Search for the cell housing the specified text and yield its [x, y] center coordinate. 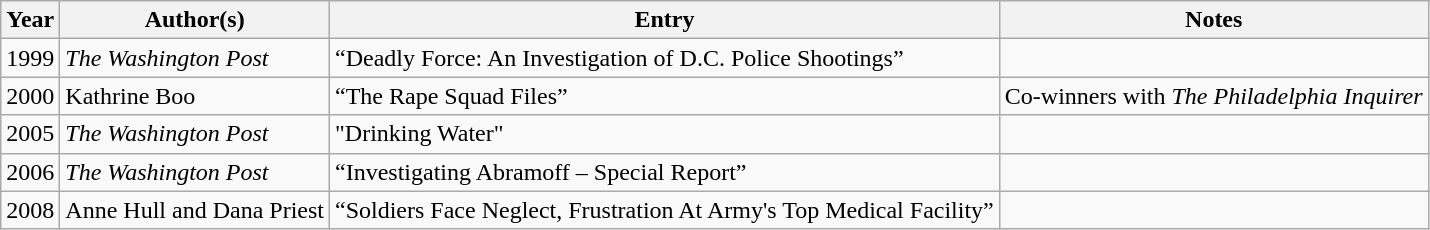
Kathrine Boo [195, 96]
Entry [664, 20]
“The Rape Squad Files” [664, 96]
2005 [30, 134]
“Deadly Force: An Investigation of D.C. Police Shootings” [664, 58]
2000 [30, 96]
“Soldiers Face Neglect, Frustration At Army's Top Medical Facility” [664, 210]
Co-winners with The Philadelphia Inquirer [1214, 96]
Author(s) [195, 20]
Notes [1214, 20]
2008 [30, 210]
“Investigating Abramoff – Special Report” [664, 172]
"Drinking Water" [664, 134]
Year [30, 20]
Anne Hull and Dana Priest [195, 210]
1999 [30, 58]
2006 [30, 172]
